From the cell containing the given text, extract its center point as [x, y] coordinate. 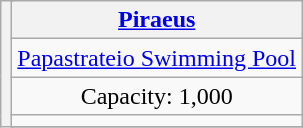
Papastrateio Swimming Pool [157, 58]
Piraeus [157, 20]
Capacity: 1,000 [157, 96]
